Capture the cell that displays the provided text and extract its (X, Y) central coordinate. 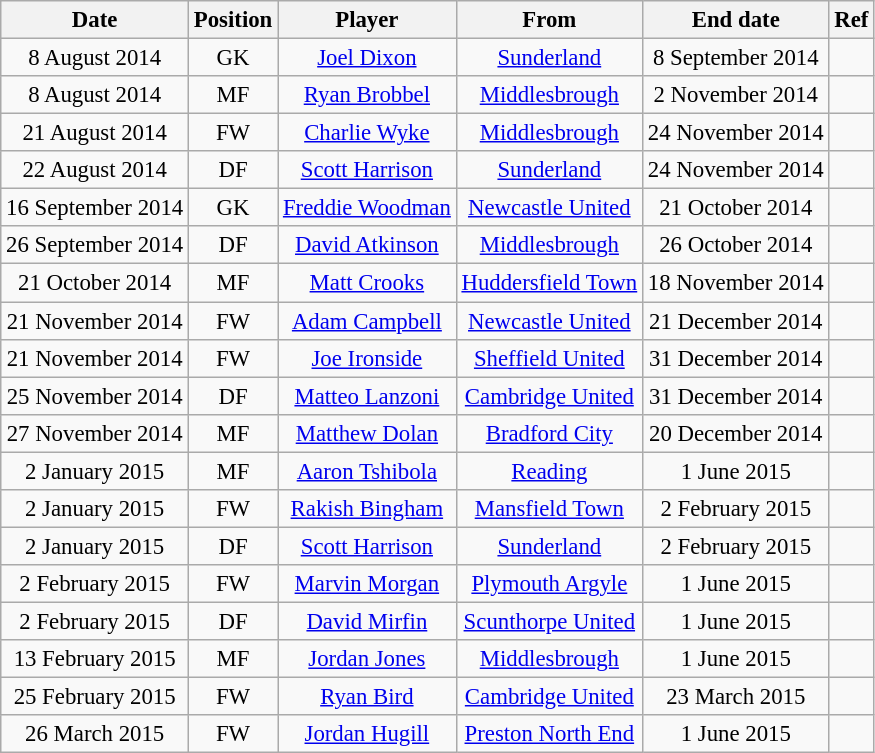
26 March 2015 (95, 734)
25 November 2014 (95, 396)
26 September 2014 (95, 245)
Ryan Brobbel (368, 95)
Freddie Woodman (368, 208)
Rakish Bingham (368, 509)
23 March 2015 (736, 697)
End date (736, 20)
David Mirfin (368, 621)
8 September 2014 (736, 58)
Ryan Bird (368, 697)
18 November 2014 (736, 283)
Bradford City (549, 433)
Preston North End (549, 734)
25 February 2015 (95, 697)
Matthew Dolan (368, 433)
21 August 2014 (95, 133)
Player (368, 20)
Ref (852, 20)
Marvin Morgan (368, 584)
Reading (549, 471)
21 December 2014 (736, 321)
Jordan Hugill (368, 734)
Matt Crooks (368, 283)
Adam Campbell (368, 321)
2 November 2014 (736, 95)
Plymouth Argyle (549, 584)
26 October 2014 (736, 245)
Matteo Lanzoni (368, 396)
Aaron Tshibola (368, 471)
Date (95, 20)
From (549, 20)
Scunthorpe United (549, 621)
Jordan Jones (368, 659)
David Atkinson (368, 245)
22 August 2014 (95, 170)
Sheffield United (549, 358)
Joel Dixon (368, 58)
Huddersfield Town (549, 283)
20 December 2014 (736, 433)
27 November 2014 (95, 433)
Charlie Wyke (368, 133)
Position (234, 20)
16 September 2014 (95, 208)
Mansfield Town (549, 509)
Joe Ironside (368, 358)
13 February 2015 (95, 659)
